Return the [X, Y] coordinate for the center point of the cell that contains the specified text.  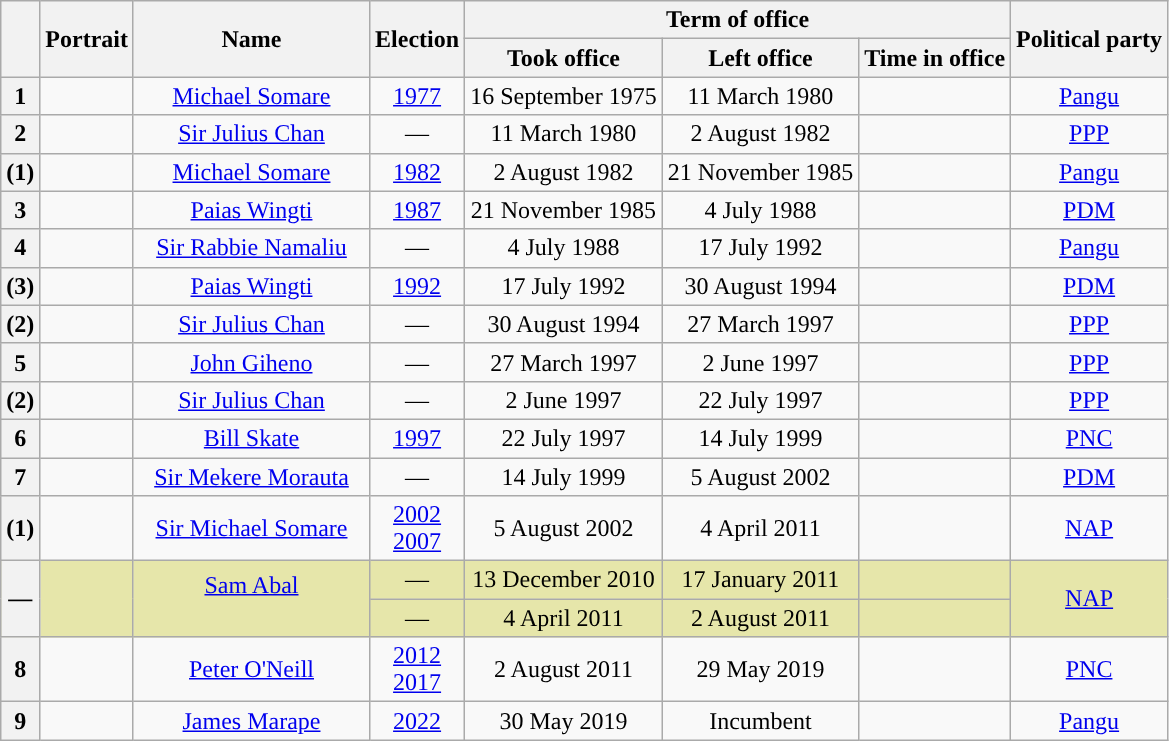
Portrait [87, 39]
(3) [20, 286]
2 [20, 134]
Sir Mekere Morauta [251, 477]
1977 [418, 96]
1 [20, 96]
Bill Skate [251, 438]
Incumbent [760, 721]
20122017 [418, 670]
James Marape [251, 721]
Sam Abal [251, 599]
John Giheno [251, 362]
Political party [1090, 39]
8 [20, 670]
Term of office [738, 20]
2022 [418, 721]
Election [418, 39]
Time in office [935, 58]
13 December 2010 [564, 580]
1997 [418, 438]
6 [20, 438]
Took office [564, 58]
29 May 2019 [760, 670]
5 [20, 362]
30 May 2019 [564, 721]
Sir Michael Somare [251, 528]
Peter O'Neill [251, 670]
17 January 2011 [760, 580]
1982 [418, 172]
Name [251, 39]
16 September 1975 [564, 96]
4 [20, 248]
20022007 [418, 528]
9 [20, 721]
Left office [760, 58]
3 [20, 210]
1992 [418, 286]
1987 [418, 210]
Sir Rabbie Namaliu [251, 248]
7 [20, 477]
